Return the [X, Y] coordinate for the center point of the cell that contains the specified text.  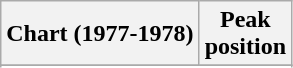
Chart (1977-1978) [100, 34]
Peakposition [245, 34]
